Provide the (x, y) coordinate of the cell's center where the given text is located.  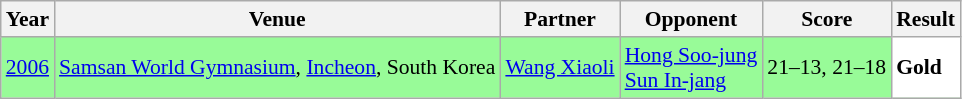
2006 (28, 68)
Partner (560, 19)
Venue (277, 19)
Result (926, 19)
Opponent (692, 19)
Gold (926, 68)
Wang Xiaoli (560, 68)
21–13, 21–18 (826, 68)
Score (826, 19)
Samsan World Gymnasium, Incheon, South Korea (277, 68)
Hong Soo-jung Sun In-jang (692, 68)
Year (28, 19)
